Output the [X, Y] coordinate of the center of the cell containing the given text.  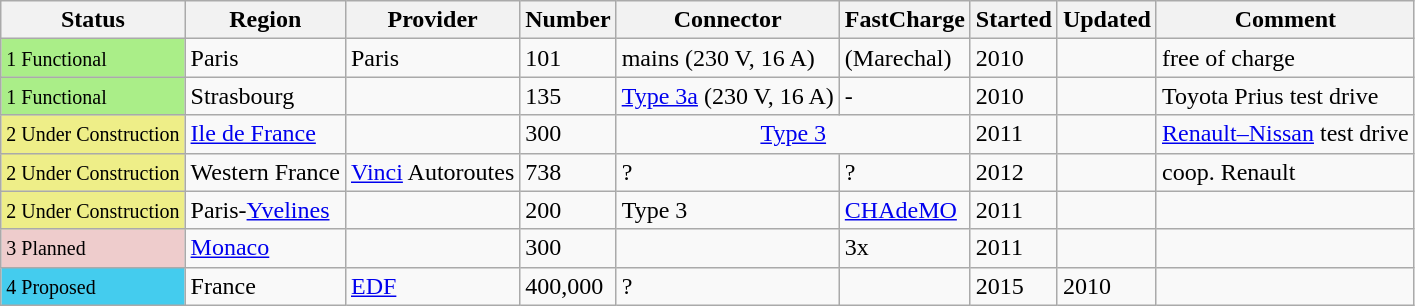
EDF [432, 286]
coop. Renault [1285, 172]
200 [568, 210]
Started [1014, 20]
Western France [265, 172]
135 [568, 96]
Toyota Prius test drive [1285, 96]
Ile de France [265, 134]
Comment [1285, 20]
Updated [1106, 20]
Connector [728, 20]
3x [904, 248]
2012 [1014, 172]
- [904, 96]
Region [265, 20]
free of charge [1285, 58]
400,000 [568, 286]
CHAdeMO [904, 210]
2015 [1014, 286]
(Marechal) [904, 58]
4 Proposed [93, 286]
101 [568, 58]
France [265, 286]
FastCharge [904, 20]
Type 3a (230 V, 16 A) [728, 96]
Paris-Yvelines [265, 210]
Provider [432, 20]
3 Planned [93, 248]
Number [568, 20]
Monaco [265, 248]
738 [568, 172]
mains (230 V, 16 A) [728, 58]
Vinci Autoroutes [432, 172]
Renault–Nissan test drive [1285, 134]
Strasbourg [265, 96]
Status [93, 20]
